Determine the [X, Y] coordinate at the center of the cell enclosing the given text.  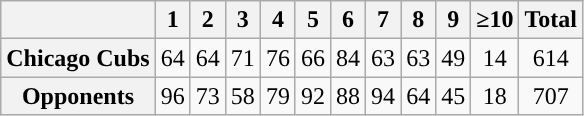
84 [348, 58]
3 [242, 20]
66 [312, 58]
614 [551, 58]
92 [312, 96]
4 [278, 20]
49 [454, 58]
Total [551, 20]
2 [208, 20]
76 [278, 58]
58 [242, 96]
≥10 [495, 20]
94 [384, 96]
7 [384, 20]
18 [495, 96]
71 [242, 58]
Opponents [78, 96]
73 [208, 96]
5 [312, 20]
8 [418, 20]
707 [551, 96]
88 [348, 96]
6 [348, 20]
96 [172, 96]
14 [495, 58]
45 [454, 96]
1 [172, 20]
9 [454, 20]
Chicago Cubs [78, 58]
79 [278, 96]
